Return the [x, y] coordinate for the center point of the cell that contains the specified text.  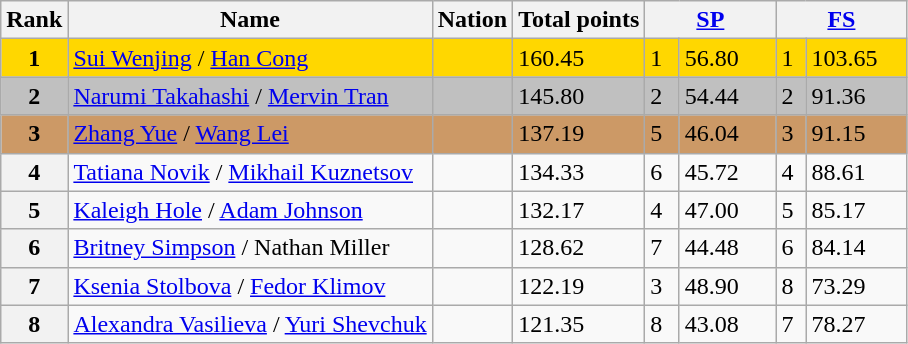
Name [250, 20]
Rank [34, 20]
Total points [579, 20]
Kaleigh Hole / Adam Johnson [250, 210]
43.08 [728, 324]
44.48 [728, 248]
Britney Simpson / Nathan Miller [250, 248]
88.61 [856, 172]
47.00 [728, 210]
Zhang Yue / Wang Lei [250, 134]
Ksenia Stolbova / Fedor Klimov [250, 286]
128.62 [579, 248]
103.65 [856, 58]
SP [710, 20]
84.14 [856, 248]
48.90 [728, 286]
134.33 [579, 172]
FS [842, 20]
Nation [472, 20]
56.80 [728, 58]
73.29 [856, 286]
137.19 [579, 134]
122.19 [579, 286]
Sui Wenjing / Han Cong [250, 58]
132.17 [579, 210]
Alexandra Vasilieva / Yuri Shevchuk [250, 324]
46.04 [728, 134]
54.44 [728, 96]
91.36 [856, 96]
45.72 [728, 172]
160.45 [579, 58]
121.35 [579, 324]
78.27 [856, 324]
Tatiana Novik / Mikhail Kuznetsov [250, 172]
91.15 [856, 134]
85.17 [856, 210]
Narumi Takahashi / Mervin Tran [250, 96]
145.80 [579, 96]
